Detect which cell encompasses the target text, then output its (X, Y) center coordinate. 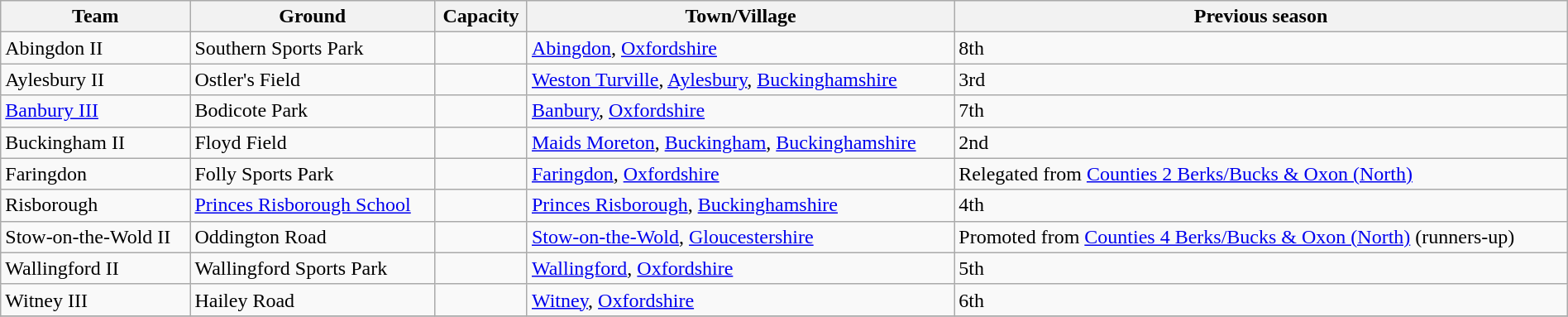
Princes Risborough School (313, 205)
Witney, Oxfordshire (740, 300)
Aylesbury II (96, 79)
2nd (1260, 142)
Capacity (481, 17)
Stow-on-the-Wold II (96, 237)
Maids Moreton, Buckingham, Buckinghamshire (740, 142)
Ground (313, 17)
Wallingford Sports Park (313, 268)
Team (96, 17)
Abingdon, Oxfordshire (740, 48)
Weston Turville, Aylesbury, Buckinghamshire (740, 79)
Hailey Road (313, 300)
Witney III (96, 300)
Southern Sports Park (313, 48)
Floyd Field (313, 142)
Oddington Road (313, 237)
Ostler's Field (313, 79)
6th (1260, 300)
Wallingford II (96, 268)
3rd (1260, 79)
Previous season (1260, 17)
Stow-on-the-Wold, Gloucestershire (740, 237)
7th (1260, 111)
Princes Risborough, Buckinghamshire (740, 205)
Banbury, Oxfordshire (740, 111)
4th (1260, 205)
Faringdon, Oxfordshire (740, 174)
Abingdon II (96, 48)
Relegated from Counties 2 Berks/Bucks & Oxon (North) (1260, 174)
Town/Village (740, 17)
Banbury III (96, 111)
Wallingford, Oxfordshire (740, 268)
Risborough (96, 205)
5th (1260, 268)
Buckingham II (96, 142)
Bodicote Park (313, 111)
Folly Sports Park (313, 174)
Faringdon (96, 174)
8th (1260, 48)
Promoted from Counties 4 Berks/Bucks & Oxon (North) (runners-up) (1260, 237)
